Return the (X, Y) coordinate for the center point of the cell that contains the specified text.  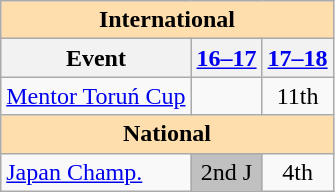
11th (298, 96)
National (167, 134)
2nd J (226, 172)
4th (298, 172)
International (167, 20)
Japan Champ. (96, 172)
16–17 (226, 58)
Mentor Toruń Cup (96, 96)
17–18 (298, 58)
Event (96, 58)
